Output the [x, y] coordinate of the center of the cell containing the given text.  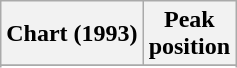
Peakposition [189, 34]
Chart (1993) [72, 34]
